Capture the cell that displays the provided text and extract its (X, Y) central coordinate. 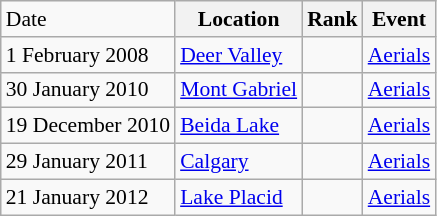
19 December 2010 (88, 126)
Calgary (238, 162)
1 February 2008 (88, 55)
Rank (332, 19)
Location (238, 19)
Mont Gabriel (238, 90)
30 January 2010 (88, 90)
Event (399, 19)
Beida Lake (238, 126)
21 January 2012 (88, 197)
Deer Valley (238, 55)
Lake Placid (238, 197)
Date (88, 19)
29 January 2011 (88, 162)
